Search for the cell housing the specified text and yield its [x, y] center coordinate. 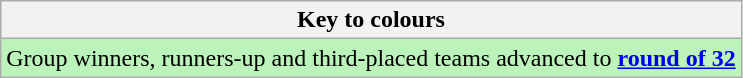
Group winners, runners-up and third-placed teams advanced to round of 32 [371, 58]
Key to colours [371, 20]
